Output the [x, y] coordinate of the center of the cell containing the given text.  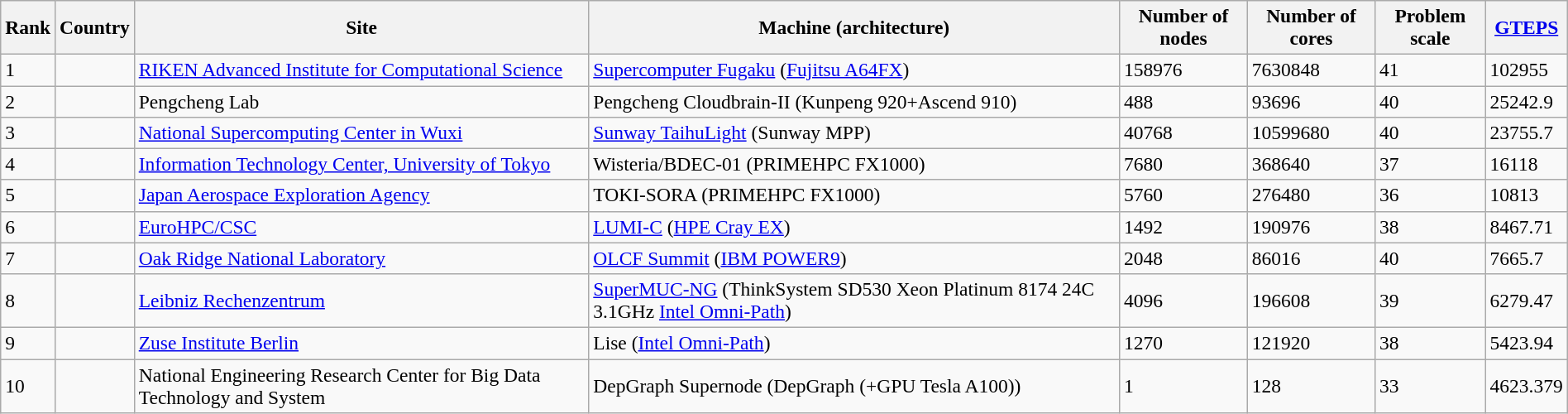
National Engineering Research Center for Big Data Technology and System [361, 386]
86016 [1311, 258]
3 [28, 132]
Country [95, 26]
7680 [1184, 164]
Leibniz Rechenzentrum [361, 300]
7 [28, 258]
196608 [1311, 300]
4 [28, 164]
4096 [1184, 300]
RIKEN Advanced Institute for Computational Science [361, 70]
25242.9 [1527, 101]
Pengcheng Lab [361, 101]
Sunway TaihuLight (Sunway MPP) [854, 132]
5760 [1184, 195]
128 [1311, 386]
1270 [1184, 343]
10 [28, 386]
4623.379 [1527, 386]
36 [1431, 195]
1492 [1184, 227]
Site [361, 26]
5423.94 [1527, 343]
2048 [1184, 258]
488 [1184, 101]
GTEPS [1527, 26]
Japan Aerospace Exploration Agency [361, 195]
5 [28, 195]
DepGraph Supernode (DepGraph (+GPU Tesla A100)) [854, 386]
6279.47 [1527, 300]
37 [1431, 164]
40768 [1184, 132]
6 [28, 227]
Number of nodes [1184, 26]
10599680 [1311, 132]
7630848 [1311, 70]
7665.7 [1527, 258]
158976 [1184, 70]
2 [28, 101]
Information Technology Center, University of Tokyo [361, 164]
TOKI-SORA (PRIMEHPC FX1000) [854, 195]
102955 [1527, 70]
8 [28, 300]
LUMI-C (HPE Cray EX) [854, 227]
23755.7 [1527, 132]
Pengcheng Cloudbrain-II (Kunpeng 920+Ascend 910) [854, 101]
Oak Ridge National Laboratory [361, 258]
93696 [1311, 101]
Zuse Institute Berlin [361, 343]
Supercomputer Fugaku (Fujitsu A64FX) [854, 70]
Problem scale [1431, 26]
368640 [1311, 164]
39 [1431, 300]
10813 [1527, 195]
33 [1431, 386]
Lise (Intel Omni-Path) [854, 343]
Rank [28, 26]
Number of cores [1311, 26]
8467.71 [1527, 227]
Machine (architecture) [854, 26]
121920 [1311, 343]
National Supercomputing Center in Wuxi [361, 132]
OLCF Summit (IBM POWER9) [854, 258]
16118 [1527, 164]
41 [1431, 70]
9 [28, 343]
276480 [1311, 195]
EuroHPC/CSC [361, 227]
SuperMUC-NG (ThinkSystem SD530 Xeon Platinum 8174 24C 3.1GHz Intel Omni-Path) [854, 300]
190976 [1311, 227]
Wisteria/BDEC-01 (PRIMEHPC FX1000) [854, 164]
